Return the [x, y] coordinate for the center point of the cell that contains the specified text.  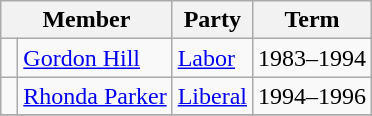
1983–1994 [312, 58]
Liberal [212, 96]
Party [212, 20]
1994–1996 [312, 96]
Gordon Hill [95, 58]
Rhonda Parker [95, 96]
Labor [212, 58]
Member [86, 20]
Term [312, 20]
